Pinpoint the cell where the given text exists, returning its (x, y) midpoint coordinate. 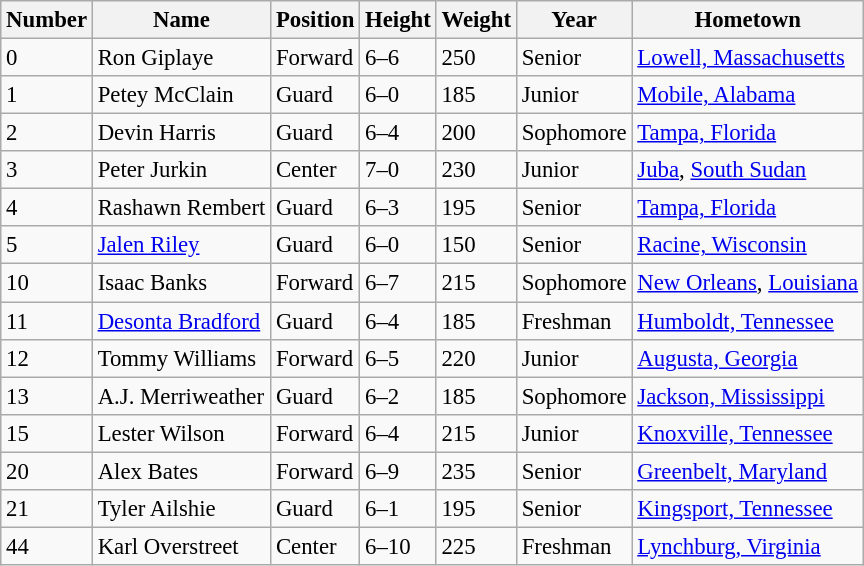
150 (476, 245)
Jalen Riley (181, 245)
Jackson, Mississippi (748, 396)
6–1 (398, 509)
6–10 (398, 546)
Petey McClain (181, 95)
44 (47, 546)
21 (47, 509)
Greenbelt, Maryland (748, 471)
Hometown (748, 20)
6–7 (398, 283)
2 (47, 133)
6–9 (398, 471)
11 (47, 321)
6–2 (398, 396)
Augusta, Georgia (748, 358)
Peter Jurkin (181, 170)
200 (476, 133)
A.J. Merriweather (181, 396)
Lynchburg, Virginia (748, 546)
10 (47, 283)
12 (47, 358)
Kingsport, Tennessee (748, 509)
230 (476, 170)
Karl Overstreet (181, 546)
Year (574, 20)
7–0 (398, 170)
235 (476, 471)
225 (476, 546)
Rashawn Rembert (181, 208)
13 (47, 396)
1 (47, 95)
Racine, Wisconsin (748, 245)
New Orleans, Louisiana (748, 283)
220 (476, 358)
5 (47, 245)
Ron Giplaye (181, 58)
3 (47, 170)
250 (476, 58)
Tyler Ailshie (181, 509)
Isaac Banks (181, 283)
Number (47, 20)
Weight (476, 20)
Height (398, 20)
Name (181, 20)
Devin Harris (181, 133)
Tommy Williams (181, 358)
6–6 (398, 58)
0 (47, 58)
6–5 (398, 358)
Juba, South Sudan (748, 170)
Position (316, 20)
Desonta Bradford (181, 321)
6–3 (398, 208)
Mobile, Alabama (748, 95)
Humboldt, Tennessee (748, 321)
20 (47, 471)
Knoxville, Tennessee (748, 433)
Alex Bates (181, 471)
15 (47, 433)
Lowell, Massachusetts (748, 58)
4 (47, 208)
Lester Wilson (181, 433)
